Return the (X, Y) coordinate for the center point of the cell that contains the specified text.  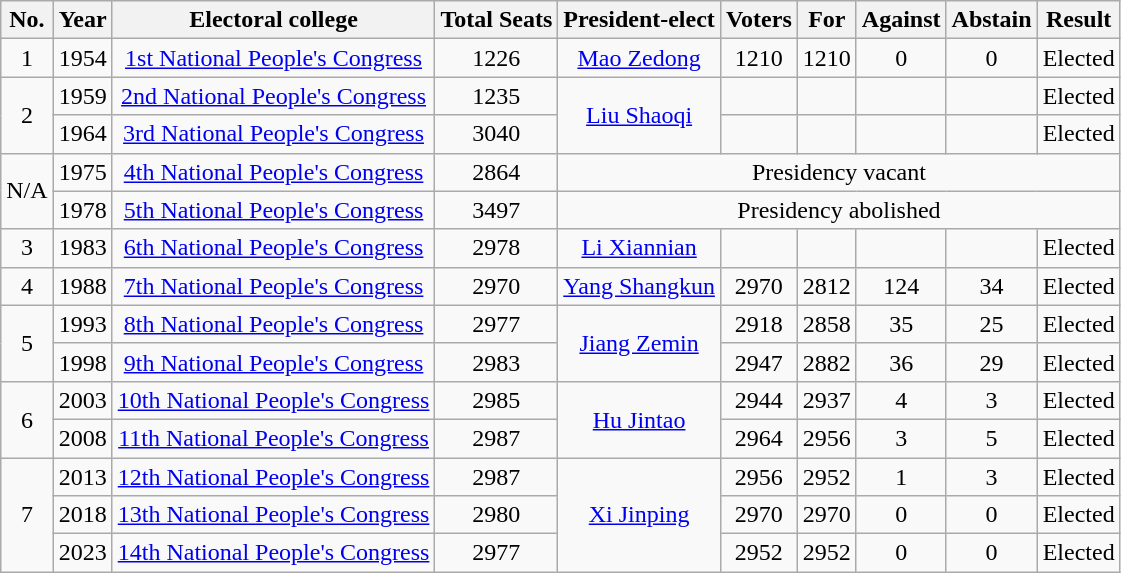
7th National People's Congress (274, 286)
Year (82, 20)
2023 (82, 553)
3rd National People's Congress (274, 134)
14th National People's Congress (274, 553)
1993 (82, 324)
Xi Jinping (640, 515)
Presidency abolished (839, 210)
3040 (496, 134)
1983 (82, 248)
Voters (758, 20)
1964 (82, 134)
7 (27, 515)
Jiang Zemin (640, 343)
2980 (496, 515)
2882 (826, 362)
For (826, 20)
2864 (496, 172)
2812 (826, 286)
2003 (82, 400)
Li Xiannian (640, 248)
1998 (82, 362)
2008 (82, 438)
4th National People's Congress (274, 172)
2947 (758, 362)
9th National People's Congress (274, 362)
1226 (496, 58)
2944 (758, 400)
8th National People's Congress (274, 324)
Against (901, 20)
Mao Zedong (640, 58)
11th National People's Congress (274, 438)
1954 (82, 58)
1975 (82, 172)
2858 (826, 324)
2 (27, 115)
N/A (27, 191)
2983 (496, 362)
36 (901, 362)
2018 (82, 515)
Total Seats (496, 20)
Liu Shaoqi (640, 115)
2918 (758, 324)
25 (992, 324)
2937 (826, 400)
1978 (82, 210)
Hu Jintao (640, 419)
2985 (496, 400)
10th National People's Congress (274, 400)
1st National People's Congress (274, 58)
35 (901, 324)
Result (1078, 20)
1235 (496, 96)
13th National People's Congress (274, 515)
124 (901, 286)
6 (27, 419)
Electoral college (274, 20)
12th National People's Congress (274, 477)
6th National People's Congress (274, 248)
2978 (496, 248)
3497 (496, 210)
President-elect (640, 20)
1959 (82, 96)
2964 (758, 438)
2013 (82, 477)
29 (992, 362)
5th National People's Congress (274, 210)
Abstain (992, 20)
34 (992, 286)
Yang Shangkun (640, 286)
Presidency vacant (839, 172)
2nd National People's Congress (274, 96)
No. (27, 20)
1988 (82, 286)
